Extract the (X, Y) coordinate from the center of the cell holding the provided text.  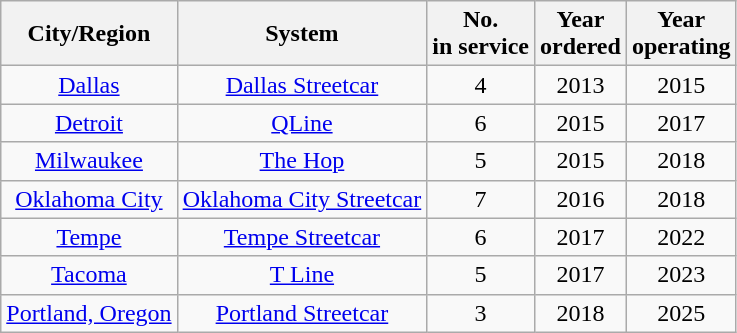
Tacoma (89, 275)
4 (481, 85)
Dallas (89, 85)
7 (481, 199)
Dallas Streetcar (302, 85)
Oklahoma City (89, 199)
Portland Streetcar (302, 313)
Tempe Streetcar (302, 237)
2023 (681, 275)
Portland, Oregon (89, 313)
City/Region (89, 34)
2022 (681, 237)
The Hop (302, 161)
Yearordered (580, 34)
T Line (302, 275)
No.in service (481, 34)
Yearoperating (681, 34)
System (302, 34)
2025 (681, 313)
2013 (580, 85)
Tempe (89, 237)
2016 (580, 199)
Oklahoma City Streetcar (302, 199)
Milwaukee (89, 161)
Detroit (89, 123)
3 (481, 313)
QLine (302, 123)
